Return the [x, y] coordinate for the center point of the cell that contains the specified text.  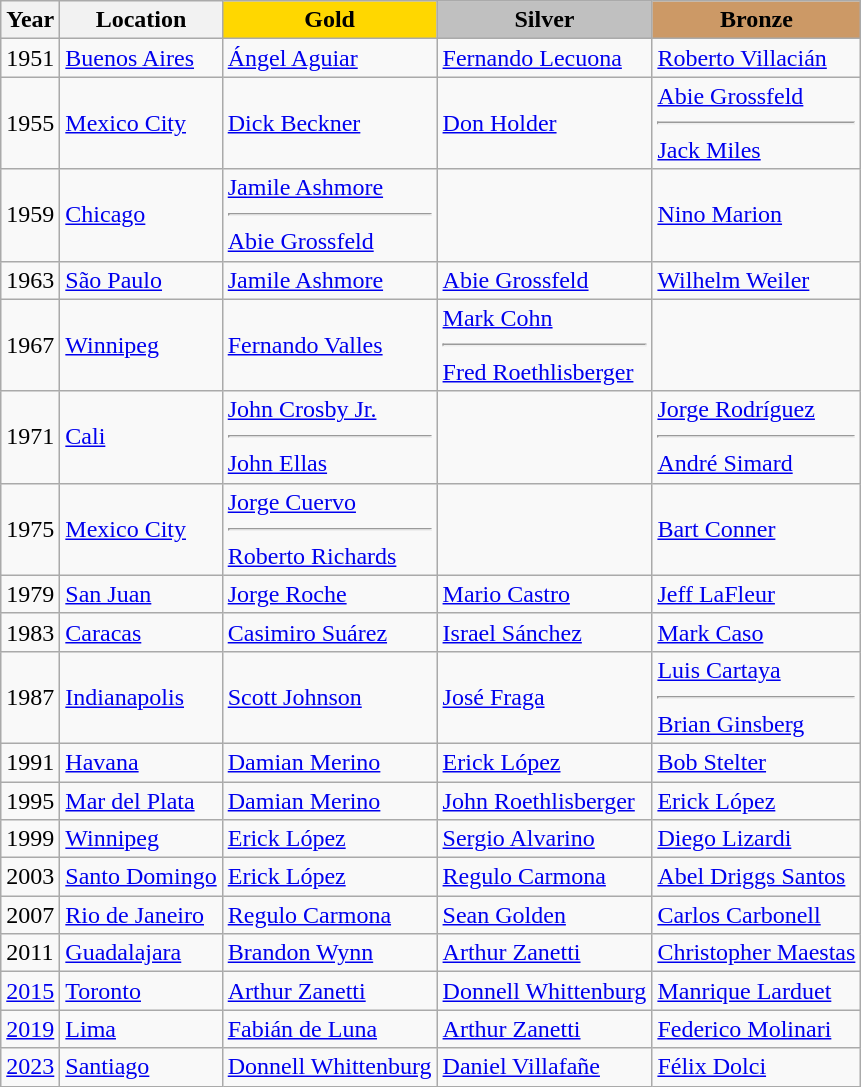
1951 [30, 58]
Indianapolis [141, 697]
Silver [544, 20]
1979 [30, 594]
Caracas [141, 632]
1983 [30, 632]
Jorge Cuervo Roberto Richards [330, 529]
Abie Grossfeld Jack Miles [756, 123]
Bronze [756, 20]
Fabián de Luna [330, 1029]
Mario Castro [544, 594]
Ángel Aguiar [330, 58]
Guadalajara [141, 953]
Luis Cartaya Brian Ginsberg [756, 697]
Havana [141, 762]
1987 [30, 697]
Year [30, 20]
Don Holder [544, 123]
Roberto Villacián [756, 58]
Daniel Villafañe [544, 1067]
Diego Lizardi [756, 839]
1999 [30, 839]
Santiago [141, 1067]
Bart Conner [756, 529]
2011 [30, 953]
Fernando Lecuona [544, 58]
Casimiro Suárez [330, 632]
Jorge Roche [330, 594]
Christopher Maestas [756, 953]
Nino Marion [756, 215]
Scott Johnson [330, 697]
Jorge Rodríguez André Simard [756, 437]
Gold [330, 20]
Bob Stelter [756, 762]
2007 [30, 915]
1967 [30, 345]
Sean Golden [544, 915]
Sergio Alvarino [544, 839]
Wilhelm Weiler [756, 280]
2015 [30, 991]
Abie Grossfeld [544, 280]
Brandon Wynn [330, 953]
John Crosby Jr. John Ellas [330, 437]
Manrique Larduet [756, 991]
Rio de Janeiro [141, 915]
Santo Domingo [141, 877]
1963 [30, 280]
Mark Cohn Fred Roethlisberger [544, 345]
Mar del Plata [141, 801]
Israel Sánchez [544, 632]
2023 [30, 1067]
Lima [141, 1029]
Jamile Ashmore Abie Grossfeld [330, 215]
1955 [30, 123]
Jeff LaFleur [756, 594]
1959 [30, 215]
Location [141, 20]
San Juan [141, 594]
Carlos Carbonell [756, 915]
2003 [30, 877]
1975 [30, 529]
1991 [30, 762]
Toronto [141, 991]
1995 [30, 801]
1971 [30, 437]
2019 [30, 1029]
Jamile Ashmore [330, 280]
Chicago [141, 215]
José Fraga [544, 697]
Buenos Aires [141, 58]
Abel Driggs Santos [756, 877]
Federico Molinari [756, 1029]
John Roethlisberger [544, 801]
São Paulo [141, 280]
Fernando Valles [330, 345]
Félix Dolci [756, 1067]
Cali [141, 437]
Mark Caso [756, 632]
Dick Beckner [330, 123]
